Identify which cell holds the provided text, then report its [x, y] central coordinate. 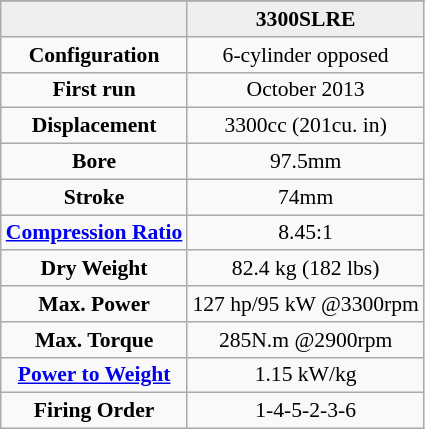
First run [94, 90]
8.45:1 [305, 233]
1-4-5-2-3-6 [305, 411]
285N.m @2900rpm [305, 340]
Compression Ratio [94, 233]
Stroke [94, 197]
Max. Torque [94, 340]
97.5mm [305, 162]
82.4 kg (182 lbs) [305, 269]
Configuration [94, 55]
3300cc (201cu. in) [305, 126]
October 2013 [305, 90]
Bore [94, 162]
Displacement [94, 126]
1.15 kW/kg [305, 375]
Max. Power [94, 304]
127 hp/95 kW @3300rpm [305, 304]
Firing Order [94, 411]
Dry Weight [94, 269]
3300SLRE [305, 19]
74mm [305, 197]
6-cylinder opposed [305, 55]
Power to Weight [94, 375]
